Determine the [x, y] coordinate at the center of the cell enclosing the given text.  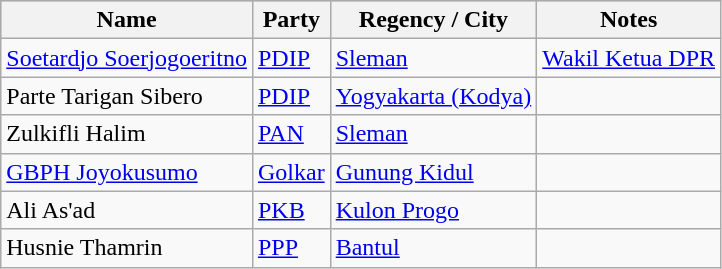
Soetardjo Soerjogoeritno [127, 58]
Zulkifli Halim [127, 134]
Bantul [434, 248]
GBPH Joyokusumo [127, 172]
PAN [291, 134]
Golkar [291, 172]
Wakil Ketua DPR [629, 58]
Yogyakarta (Kodya) [434, 96]
Regency / City [434, 20]
PPP [291, 248]
Parte Tarigan Sibero [127, 96]
Notes [629, 20]
Husnie Thamrin [127, 248]
Gunung Kidul [434, 172]
Ali As'ad [127, 210]
PKB [291, 210]
Kulon Progo [434, 210]
Name [127, 20]
Party [291, 20]
